Locate the cell with the specified text and output its (X, Y) center coordinate. 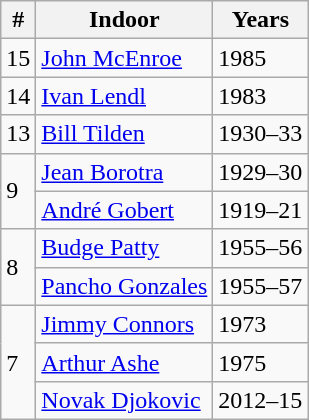
# (18, 20)
Years (260, 20)
9 (18, 191)
1930–33 (260, 134)
2012–15 (260, 400)
1985 (260, 58)
André Gobert (124, 210)
John McEnroe (124, 58)
Jimmy Connors (124, 324)
Jean Borotra (124, 172)
Indoor (124, 20)
Pancho Gonzales (124, 286)
15 (18, 58)
1955–56 (260, 248)
1929–30 (260, 172)
1973 (260, 324)
1975 (260, 362)
13 (18, 134)
7 (18, 362)
1983 (260, 96)
Novak Djokovic (124, 400)
1919–21 (260, 210)
Ivan Lendl (124, 96)
Bill Tilden (124, 134)
1955–57 (260, 286)
Budge Patty (124, 248)
14 (18, 96)
Arthur Ashe (124, 362)
8 (18, 267)
